Identify which cell holds the provided text, then report its [X, Y] central coordinate. 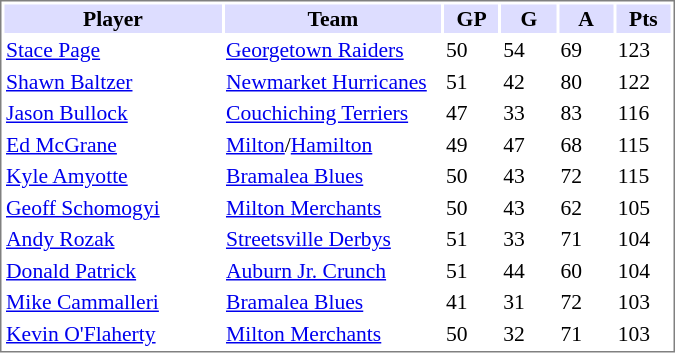
80 [586, 82]
Newmarket Hurricanes [332, 82]
54 [529, 50]
62 [586, 208]
105 [643, 208]
Auburn Jr. Crunch [332, 270]
60 [586, 270]
69 [586, 50]
G [529, 18]
31 [529, 302]
68 [586, 144]
Georgetown Raiders [332, 50]
32 [529, 334]
44 [529, 270]
42 [529, 82]
83 [586, 113]
49 [471, 144]
Andy Rozak [112, 239]
Jason Bullock [112, 113]
Kevin O'Flaherty [112, 334]
122 [643, 82]
Milton/Hamilton [332, 144]
123 [643, 50]
GP [471, 18]
Player [112, 18]
Donald Patrick [112, 270]
Mike Cammalleri [112, 302]
Team [332, 18]
Ed McGrane [112, 144]
Kyle Amyotte [112, 176]
Couchiching Terriers [332, 113]
A [586, 18]
Geoff Schomogyi [112, 208]
Shawn Baltzer [112, 82]
Pts [643, 18]
Streetsville Derbys [332, 239]
116 [643, 113]
Stace Page [112, 50]
41 [471, 302]
